Determine the [X, Y] coordinate at the center of the cell enclosing the given text.  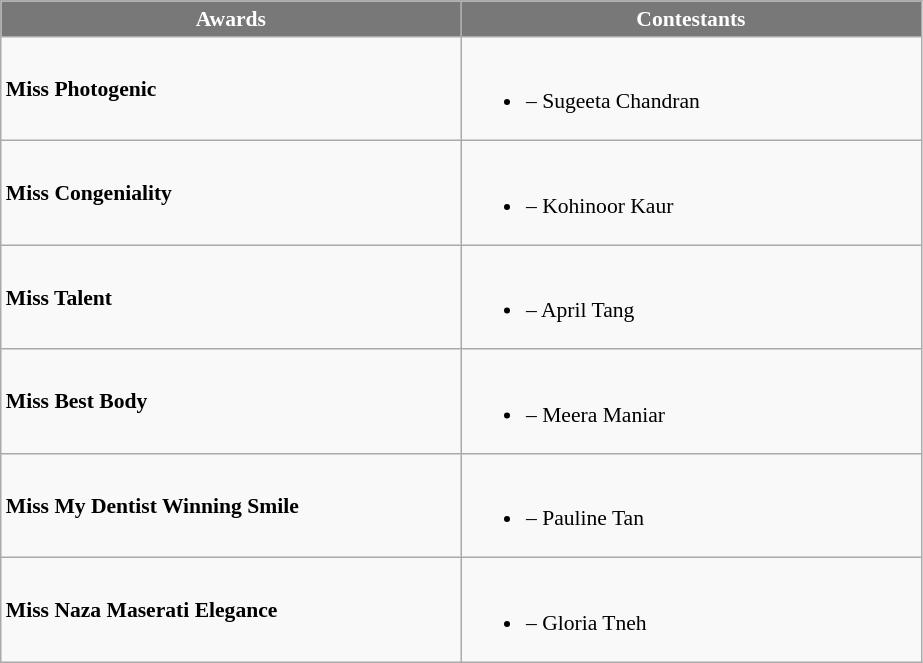
– Meera Maniar [691, 402]
– Pauline Tan [691, 506]
Miss My Dentist Winning Smile [231, 506]
Contestants [691, 19]
– April Tang [691, 297]
– Sugeeta Chandran [691, 89]
Awards [231, 19]
Miss Talent [231, 297]
– Kohinoor Kaur [691, 193]
Miss Photogenic [231, 89]
Miss Best Body [231, 402]
Miss Naza Maserati Elegance [231, 610]
– Gloria Tneh [691, 610]
Miss Congeniality [231, 193]
